Determine the (X, Y) coordinate at the center of the cell enclosing the given text.  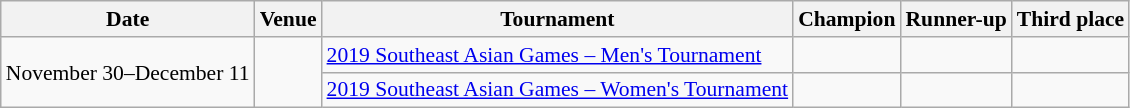
Venue (288, 19)
Third place (1070, 19)
Tournament (558, 19)
2019 Southeast Asian Games – Men's Tournament (558, 55)
November 30–December 11 (128, 72)
Date (128, 19)
Champion (846, 19)
2019 Southeast Asian Games – Women's Tournament (558, 90)
Runner-up (956, 19)
